Find where the given text appears and provide that cell's center as [x, y] coordinate. 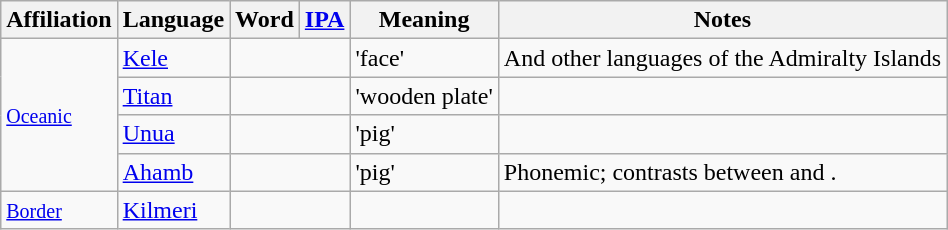
Oceanic [59, 115]
Phonemic; contrasts between and . [722, 172]
Kele [173, 58]
'wooden plate' [424, 96]
Word [265, 20]
IPA [324, 20]
Unua [173, 134]
Ahamb [173, 172]
Meaning [424, 20]
Kilmeri [173, 210]
Notes [722, 20]
Affiliation [59, 20]
Border [59, 210]
'face' [424, 58]
Language [173, 20]
And other languages of the Admiralty Islands [722, 58]
Titan [173, 96]
